Capture the cell that displays the provided text and extract its [X, Y] central coordinate. 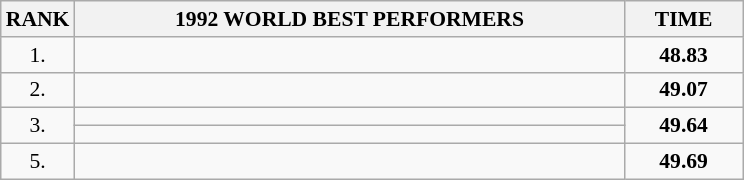
49.69 [684, 162]
1992 WORLD BEST PERFORMERS [349, 19]
2. [38, 90]
3. [38, 126]
RANK [38, 19]
48.83 [684, 55]
49.64 [684, 126]
5. [38, 162]
1. [38, 55]
TIME [684, 19]
49.07 [684, 90]
